Locate the cell with the specified text and output its (x, y) center coordinate. 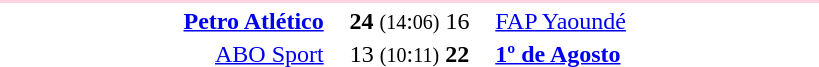
Petro Atlético (162, 21)
24 (14:06) 16 (410, 21)
FAP Yaoundé (656, 21)
